Search for the cell housing the specified text and yield its (X, Y) center coordinate. 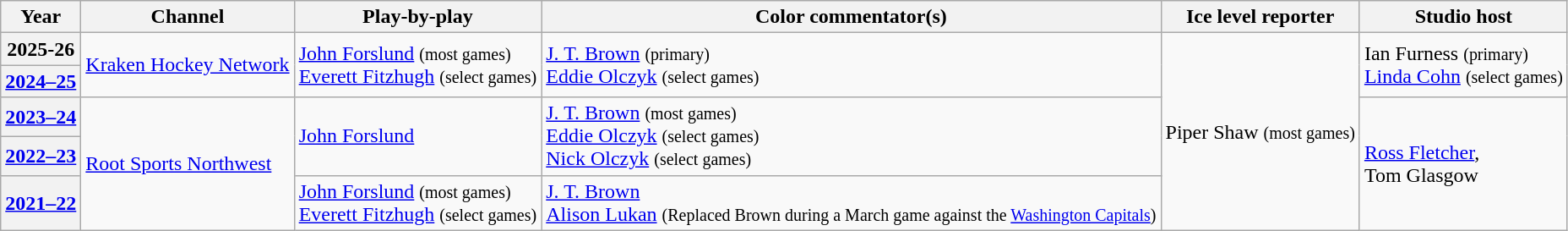
Studio host (1463, 17)
Ross Fletcher, Tom Glasgow (1463, 164)
Root Sports Northwest (188, 164)
Ice level reporter (1260, 17)
2024–25 (41, 81)
Color commentator(s) (852, 17)
Channel (188, 17)
Piper Shaw (most games) (1260, 132)
2021–22 (41, 203)
Play-by-play (417, 17)
Year (41, 17)
J. T. Brown (primary)Eddie Olczyk (select games) (852, 65)
2023–24 (41, 117)
Kraken Hockey Network (188, 65)
2025-26 (41, 49)
J. T. Brown (most games)Eddie Olczyk (select games)Nick Olczyk (select games) (852, 136)
2022–23 (41, 156)
J. T. BrownAlison Lukan (Replaced Brown during a March game against the Washington Capitals) (852, 203)
Ian Furness (primary)Linda Cohn (select games) (1463, 65)
John Forslund (417, 136)
